Find where the given text appears and provide that cell's center as [x, y] coordinate. 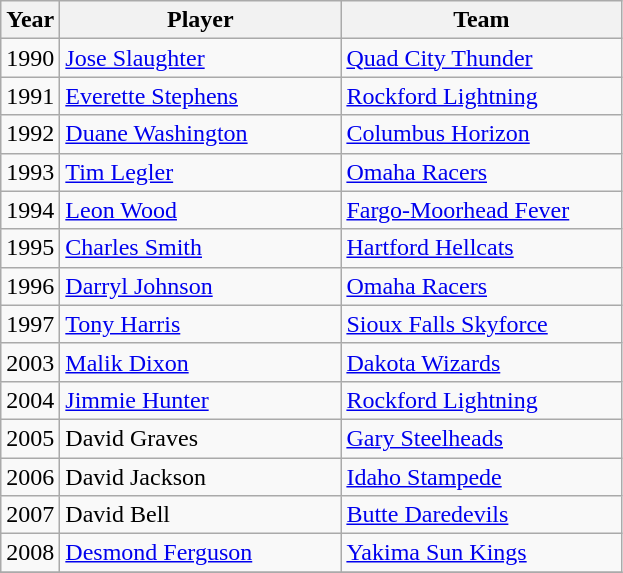
David Graves [200, 438]
David Bell [200, 515]
Year [30, 20]
Darryl Johnson [200, 286]
Idaho Stampede [482, 477]
Player [200, 20]
1994 [30, 210]
Jose Slaughter [200, 58]
Fargo-Moorhead Fever [482, 210]
2003 [30, 362]
Tony Harris [200, 324]
2006 [30, 477]
Butte Daredevils [482, 515]
1993 [30, 172]
Tim Legler [200, 172]
Jimmie Hunter [200, 400]
Team [482, 20]
Columbus Horizon [482, 134]
1996 [30, 286]
2004 [30, 400]
1991 [30, 96]
Malik Dixon [200, 362]
Quad City Thunder [482, 58]
1995 [30, 248]
Dakota Wizards [482, 362]
Desmond Ferguson [200, 553]
1990 [30, 58]
1997 [30, 324]
Everette Stephens [200, 96]
1992 [30, 134]
David Jackson [200, 477]
2008 [30, 553]
Hartford Hellcats [482, 248]
2007 [30, 515]
Gary Steelheads [482, 438]
Yakima Sun Kings [482, 553]
Sioux Falls Skyforce [482, 324]
Duane Washington [200, 134]
Leon Wood [200, 210]
2005 [30, 438]
Charles Smith [200, 248]
